Find where the given text appears and provide that cell's center as [x, y] coordinate. 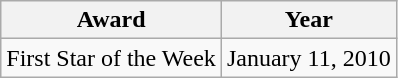
January 11, 2010 [308, 58]
Year [308, 20]
First Star of the Week [112, 58]
Award [112, 20]
